Scan for the cell matching the given text and deliver its (X, Y) coordinate at center. 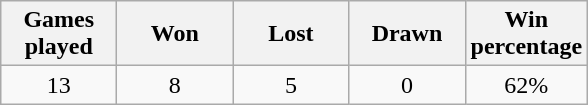
0 (407, 85)
5 (291, 85)
8 (175, 85)
Lost (291, 34)
Won (175, 34)
Games played (59, 34)
62% (526, 85)
Drawn (407, 34)
13 (59, 85)
Win percentage (526, 34)
